Determine the [X, Y] coordinate at the center of the cell enclosing the given text.  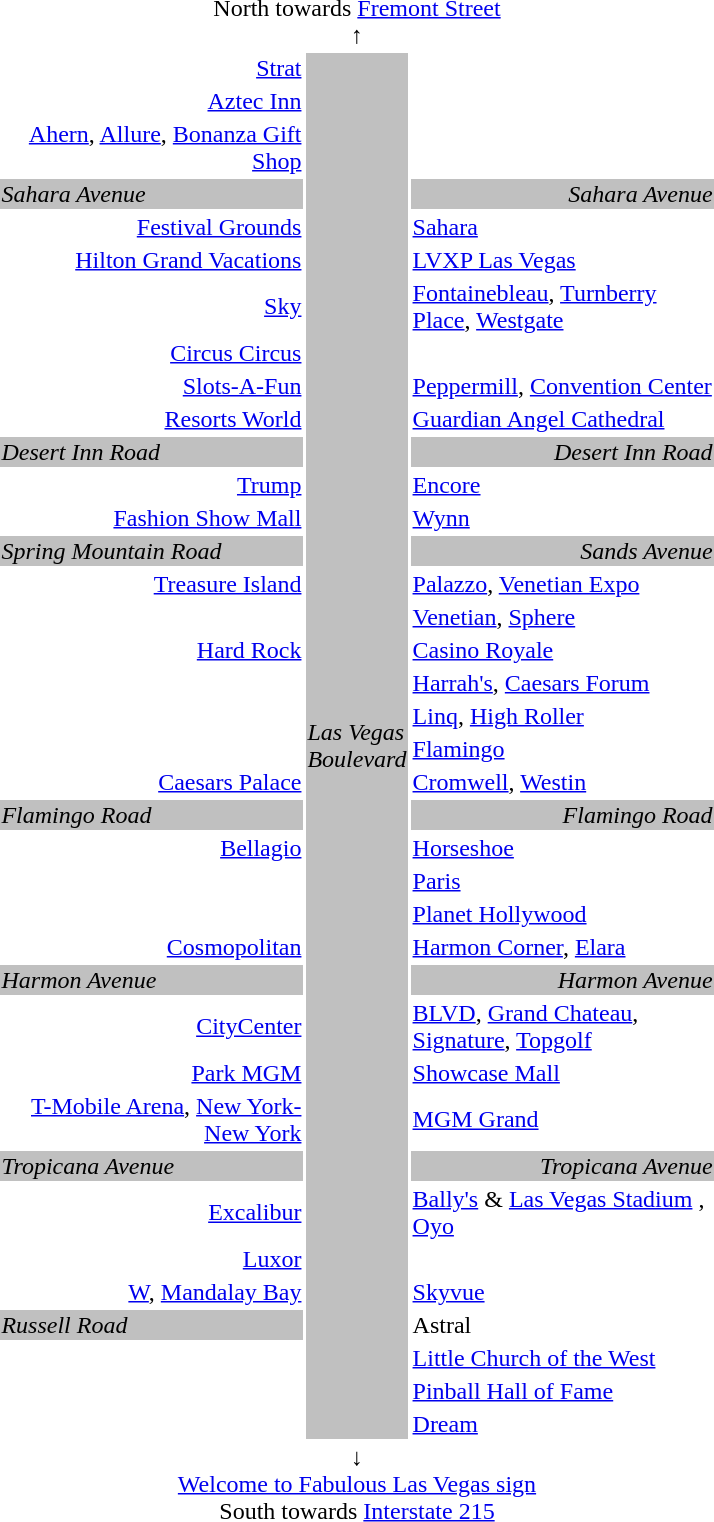
MGM Grand [562, 1120]
BLVD, Grand Chateau, Signature, Topgolf [562, 1026]
Dream [562, 1424]
Planet Hollywood [562, 914]
Bally's & Las Vegas Stadium , Oyo [562, 1212]
Cromwell, Westin [562, 782]
Bellagio [152, 848]
Peppermill, Convention Center [562, 386]
Sahara [562, 227]
Casino Royale [562, 650]
Paris [562, 881]
Harmon Corner, Elara [562, 947]
Trump [152, 485]
Wynn [562, 518]
Skyvue [562, 1292]
Las Vegas Boulevard [357, 746]
Hard Rock [152, 650]
Park MGM [152, 1073]
Guardian Angel Cathedral [562, 419]
Caesars Palace [152, 782]
Spring Mountain Road [152, 551]
Venetian, Sphere [562, 617]
Little Church of the West [562, 1358]
Linq, High Roller [562, 716]
CityCenter [152, 1026]
Aztec Inn [152, 101]
W, Mandalay Bay [152, 1292]
Palazzo, Venetian Expo [562, 584]
Pinball Hall of Fame [562, 1391]
Showcase Mall [562, 1073]
T-Mobile Arena, New York-New York [152, 1120]
Flamingo [562, 749]
Cosmopolitan [152, 947]
Strat [152, 68]
Treasure Island [152, 584]
Hilton Grand Vacations [152, 260]
Circus Circus [152, 353]
Excalibur [152, 1212]
Fontainebleau, Turnberry Place, Westgate [562, 306]
Encore [562, 485]
Horseshoe [562, 848]
Russell Road [152, 1325]
LVXP Las Vegas [562, 260]
Sky [152, 306]
Ahern, Allure, Bonanza Gift Shop [152, 148]
Astral [562, 1325]
Luxor [152, 1259]
Resorts World [152, 419]
Slots-A-Fun [152, 386]
Festival Grounds [152, 227]
Sands Avenue [562, 551]
Harrah's, Caesars Forum [562, 683]
Fashion Show Mall [152, 518]
